For the text-containing cell, return its midpoint in [x, y] coordinate format. 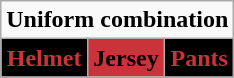
Helmet [44, 58]
Uniform combination [118, 20]
Pants [200, 58]
Jersey [126, 58]
